Determine the [x, y] coordinate at the center of the cell enclosing the given text.  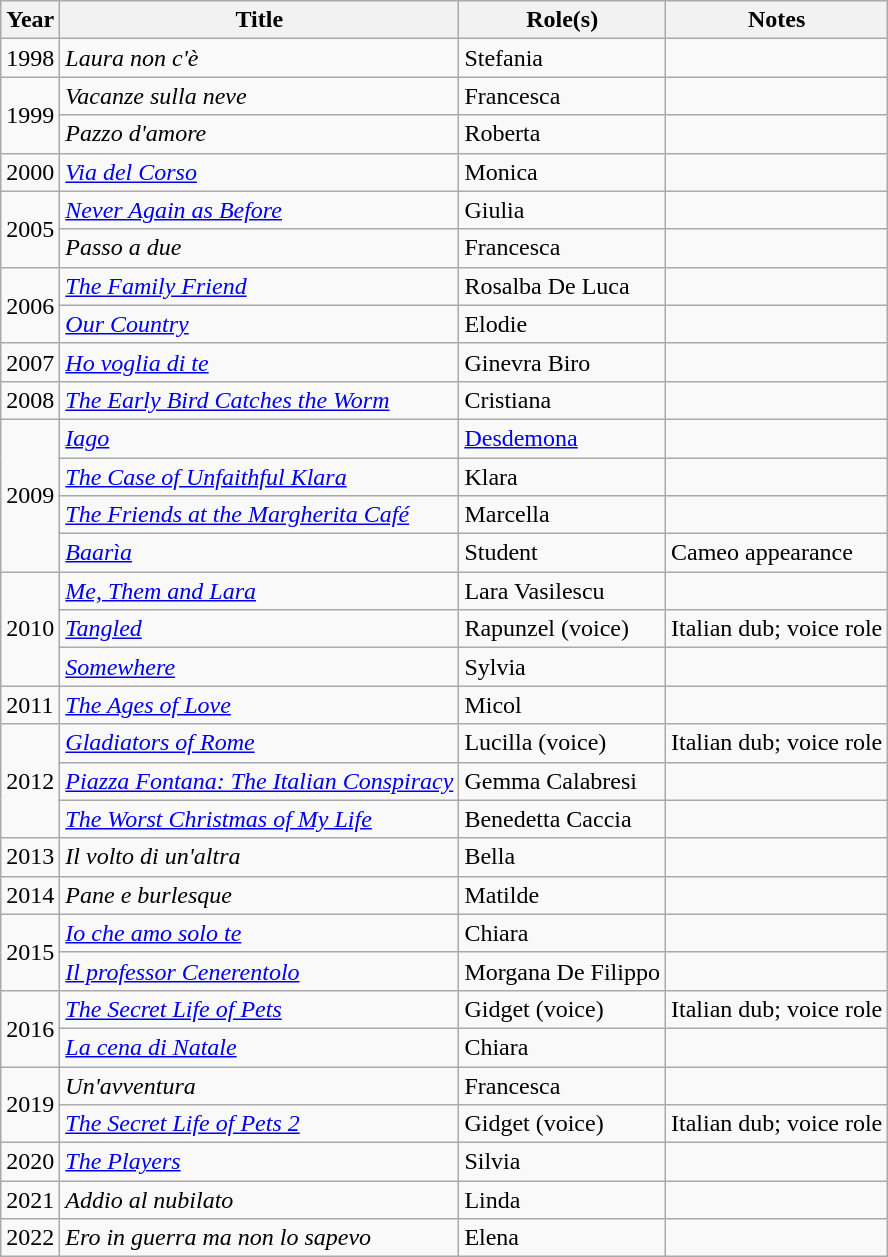
Laura non c'è [260, 58]
The Early Bird Catches the Worm [260, 400]
2021 [30, 1200]
Stefania [562, 58]
Pazzo d'amore [260, 134]
The Worst Christmas of My Life [260, 819]
Baarìa [260, 553]
Io che amo solo te [260, 933]
Gladiators of Rome [260, 743]
2013 [30, 857]
Matilde [562, 895]
Pane e burlesque [260, 895]
The Friends at the Margherita Café [260, 515]
Ero in guerra ma non lo sapevo [260, 1238]
2005 [30, 229]
Vacanze sulla neve [260, 96]
Title [260, 20]
Me, Them and Lara [260, 591]
Iago [260, 438]
2008 [30, 400]
Ho voglia di te [260, 362]
Passo a due [260, 248]
Il volto di un'altra [260, 857]
Piazza Fontana: The Italian Conspiracy [260, 781]
1999 [30, 115]
The Secret Life of Pets [260, 1009]
2009 [30, 495]
Lucilla (voice) [562, 743]
The Family Friend [260, 286]
2014 [30, 895]
Via del Corso [260, 172]
2007 [30, 362]
Marcella [562, 515]
Lara Vasilescu [562, 591]
Rosalba De Luca [562, 286]
Gemma Calabresi [562, 781]
2000 [30, 172]
2022 [30, 1238]
Linda [562, 1200]
Klara [562, 477]
Our Country [260, 324]
Bella [562, 857]
Addio al nubilato [260, 1200]
Monica [562, 172]
Giulia [562, 210]
Sylvia [562, 667]
The Secret Life of Pets 2 [260, 1124]
2010 [30, 629]
The Case of Unfaithful Klara [260, 477]
Cristiana [562, 400]
Morgana De Filippo [562, 971]
Roberta [562, 134]
Rapunzel (voice) [562, 629]
Ginevra Biro [562, 362]
La cena di Natale [260, 1047]
2006 [30, 305]
The Players [260, 1162]
Somewhere [260, 667]
The Ages of Love [260, 705]
Cameo appearance [776, 553]
2019 [30, 1104]
Micol [562, 705]
Notes [776, 20]
Never Again as Before [260, 210]
Student [562, 553]
Desdemona [562, 438]
Elodie [562, 324]
2016 [30, 1028]
2020 [30, 1162]
Year [30, 20]
2011 [30, 705]
1998 [30, 58]
Role(s) [562, 20]
Benedetta Caccia [562, 819]
Elena [562, 1238]
2015 [30, 952]
Un'avventura [260, 1085]
Silvia [562, 1162]
2012 [30, 781]
Il professor Cenerentolo [260, 971]
Tangled [260, 629]
